Extract the [X, Y] coordinate from the center of the cell holding the provided text.  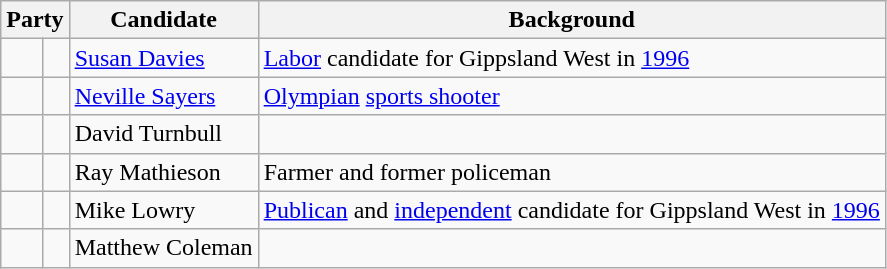
Matthew Coleman [164, 248]
Mike Lowry [164, 210]
Neville Sayers [164, 96]
Farmer and former policeman [572, 172]
Ray Mathieson [164, 172]
Labor candidate for Gippsland West in 1996 [572, 58]
David Turnbull [164, 134]
Susan Davies [164, 58]
Candidate [164, 20]
Olympian sports shooter [572, 96]
Party [35, 20]
Background [572, 20]
Publican and independent candidate for Gippsland West in 1996 [572, 210]
